Determine the (x, y) coordinate at the center of the cell enclosing the given text.  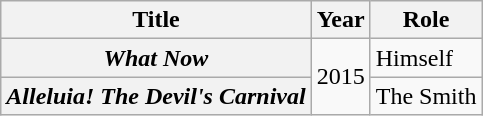
Title (156, 20)
2015 (340, 77)
Year (340, 20)
The Smith (426, 96)
Alleluia! The Devil's Carnival (156, 96)
Role (426, 20)
Himself (426, 58)
What Now (156, 58)
